Provide the [x, y] coordinate of the cell's center where the given text is located.  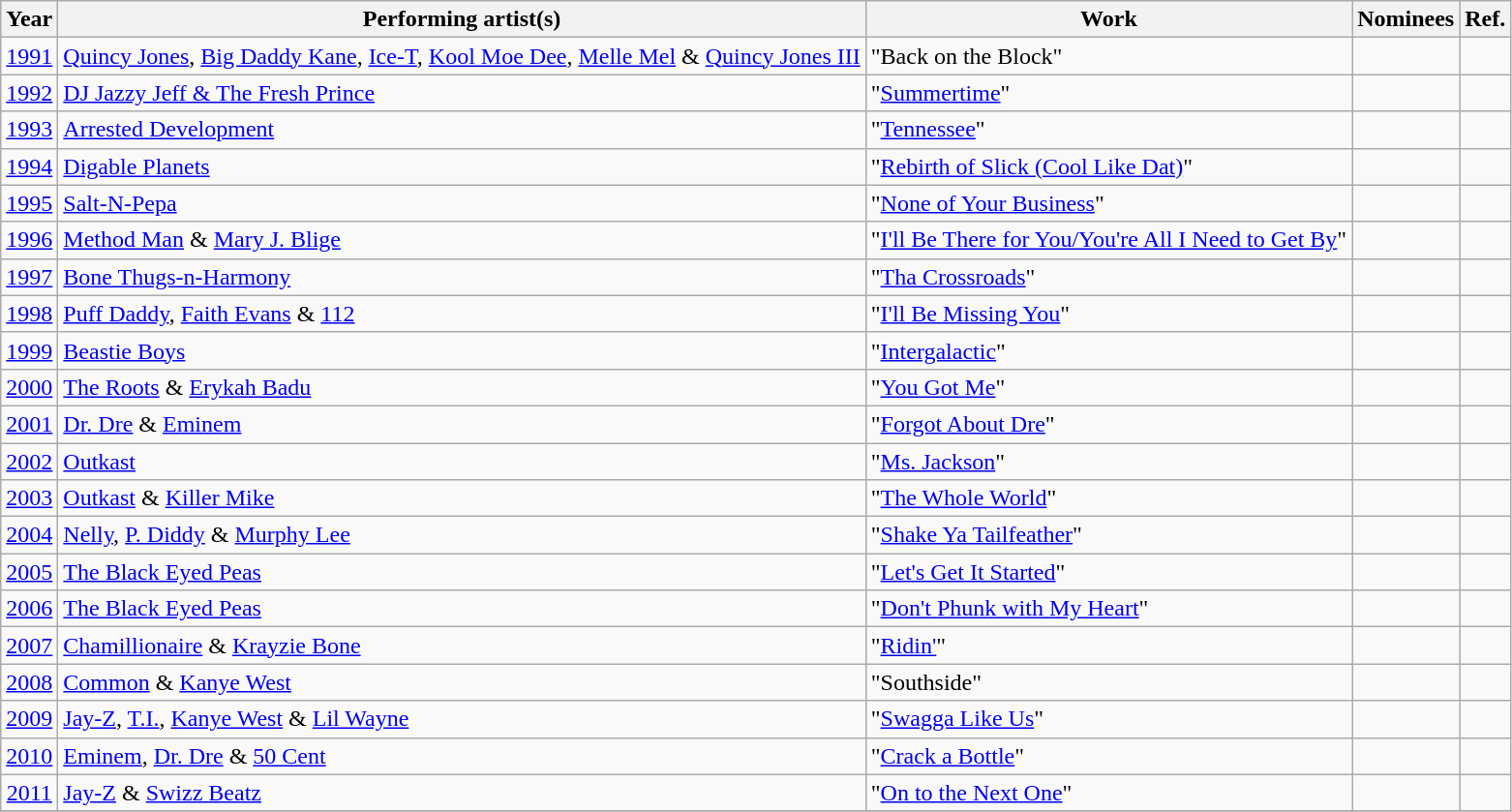
1993 [29, 130]
1996 [29, 240]
1994 [29, 166]
DJ Jazzy Jeff & The Fresh Prince [462, 93]
"Swagga Like Us" [1108, 719]
Outkast & Killer Mike [462, 498]
Ref. [1485, 19]
"Back on the Block" [1108, 56]
Dr. Dre & Eminem [462, 424]
"Rebirth of Slick (Cool Like Dat)" [1108, 166]
"Forgot About Dre" [1108, 424]
The Roots & Erykah Badu [462, 387]
"The Whole World" [1108, 498]
Puff Daddy, Faith Evans & 112 [462, 314]
"I'll Be Missing You" [1108, 314]
Method Man & Mary J. Blige [462, 240]
"Let's Get It Started" [1108, 572]
Work [1108, 19]
2000 [29, 387]
"Shake Ya Tailfeather" [1108, 535]
2005 [29, 572]
"Ms. Jackson" [1108, 462]
Quincy Jones, Big Daddy Kane, Ice-T, Kool Moe Dee, Melle Mel & Quincy Jones III [462, 56]
Nominees [1406, 19]
"You Got Me" [1108, 387]
Chamillionaire & Krayzie Bone [462, 646]
2009 [29, 719]
Digable Planets [462, 166]
"Don't Phunk with My Heart" [1108, 609]
2002 [29, 462]
"Summertime" [1108, 93]
2004 [29, 535]
"Tha Crossroads" [1108, 277]
2003 [29, 498]
Common & Kanye West [462, 682]
"Crack a Bottle" [1108, 756]
"I'll Be There for You/You're All I Need to Get By" [1108, 240]
1997 [29, 277]
1992 [29, 93]
Eminem, Dr. Dre & 50 Cent [462, 756]
Year [29, 19]
Nelly, P. Diddy & Murphy Lee [462, 535]
Jay-Z, T.I., Kanye West & Lil Wayne [462, 719]
2007 [29, 646]
Jay-Z & Swizz Beatz [462, 793]
1991 [29, 56]
2010 [29, 756]
1999 [29, 350]
2001 [29, 424]
Bone Thugs-n-Harmony [462, 277]
Outkast [462, 462]
Performing artist(s) [462, 19]
Beastie Boys [462, 350]
1998 [29, 314]
2011 [29, 793]
2008 [29, 682]
1995 [29, 203]
Salt-N-Pepa [462, 203]
"Tennessee" [1108, 130]
"None of Your Business" [1108, 203]
"Southside" [1108, 682]
"Ridin'" [1108, 646]
"Intergalactic" [1108, 350]
2006 [29, 609]
"On to the Next One" [1108, 793]
Arrested Development [462, 130]
